Capture the cell that displays the provided text and extract its [X, Y] central coordinate. 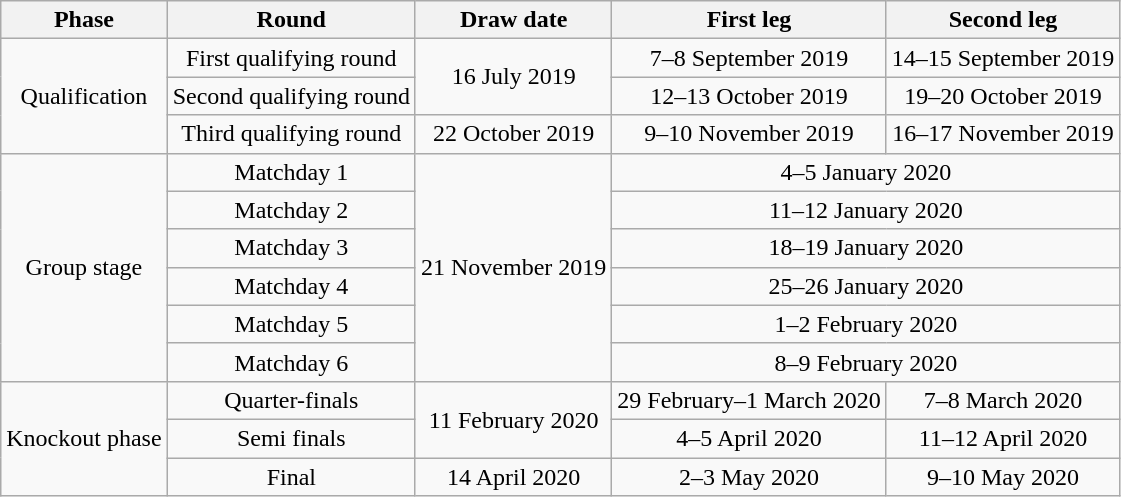
9–10 May 2020 [1003, 477]
11–12 April 2020 [1003, 438]
29 February–1 March 2020 [749, 400]
7–8 September 2019 [749, 58]
Matchday 6 [291, 362]
Draw date [513, 20]
4–5 January 2020 [866, 172]
Second leg [1003, 20]
Third qualifying round [291, 134]
Phase [84, 20]
Quarter-finals [291, 400]
Matchday 3 [291, 248]
16 July 2019 [513, 77]
14 April 2020 [513, 477]
12–13 October 2019 [749, 96]
14–15 September 2019 [1003, 58]
19–20 October 2019 [1003, 96]
Matchday 1 [291, 172]
Round [291, 20]
Knockout phase [84, 438]
16–17 November 2019 [1003, 134]
22 October 2019 [513, 134]
8–9 February 2020 [866, 362]
25–26 January 2020 [866, 286]
2–3 May 2020 [749, 477]
4–5 April 2020 [749, 438]
21 November 2019 [513, 267]
18–19 January 2020 [866, 248]
First qualifying round [291, 58]
Final [291, 477]
9–10 November 2019 [749, 134]
11 February 2020 [513, 419]
Matchday 2 [291, 210]
Group stage [84, 267]
7–8 March 2020 [1003, 400]
First leg [749, 20]
Semi finals [291, 438]
Second qualifying round [291, 96]
Qualification [84, 96]
11–12 January 2020 [866, 210]
1–2 February 2020 [866, 324]
Matchday 4 [291, 286]
Matchday 5 [291, 324]
